Pinpoint the cell where the given text exists, returning its [X, Y] midpoint coordinate. 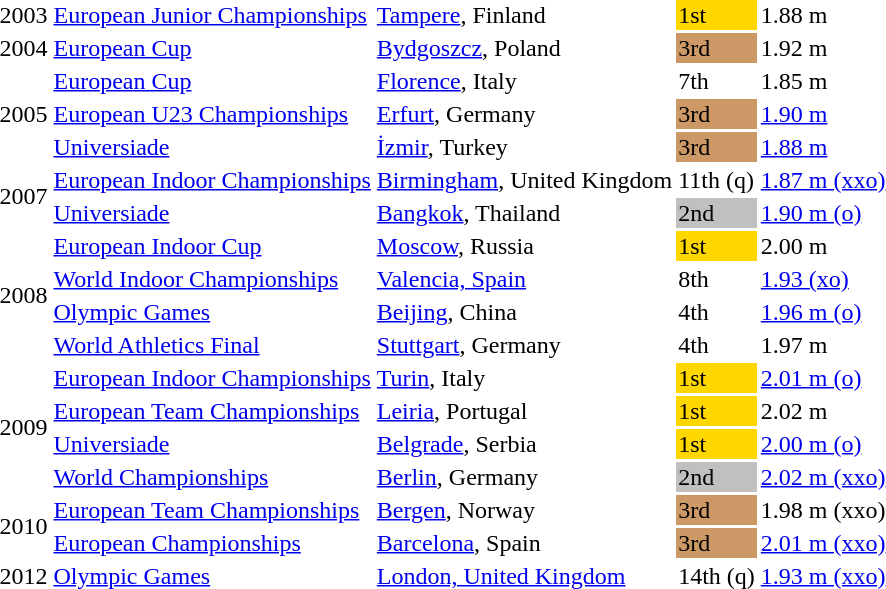
11th (q) [717, 180]
World Athletics Final [212, 345]
8th [717, 279]
Bergen, Norway [524, 510]
Valencia, Spain [524, 279]
Moscow, Russia [524, 246]
European Junior Championships [212, 15]
İzmir, Turkey [524, 147]
Bydgoszcz, Poland [524, 48]
Olympic Games [212, 312]
European U23 Championships [212, 114]
Leiria, Portugal [524, 411]
Florence, Italy [524, 81]
Erfurt, Germany [524, 114]
World Championships [212, 477]
Beijing, China [524, 312]
Stuttgart, Germany [524, 345]
Barcelona, Spain [524, 543]
Berlin, Germany [524, 477]
Tampere, Finland [524, 15]
7th [717, 81]
Bangkok, Thailand [524, 213]
Turin, Italy [524, 378]
Birmingham, United Kingdom [524, 180]
European Indoor Cup [212, 246]
European Championships [212, 543]
Belgrade, Serbia [524, 444]
World Indoor Championships [212, 279]
